Identify which cell holds the provided text, then report its (X, Y) central coordinate. 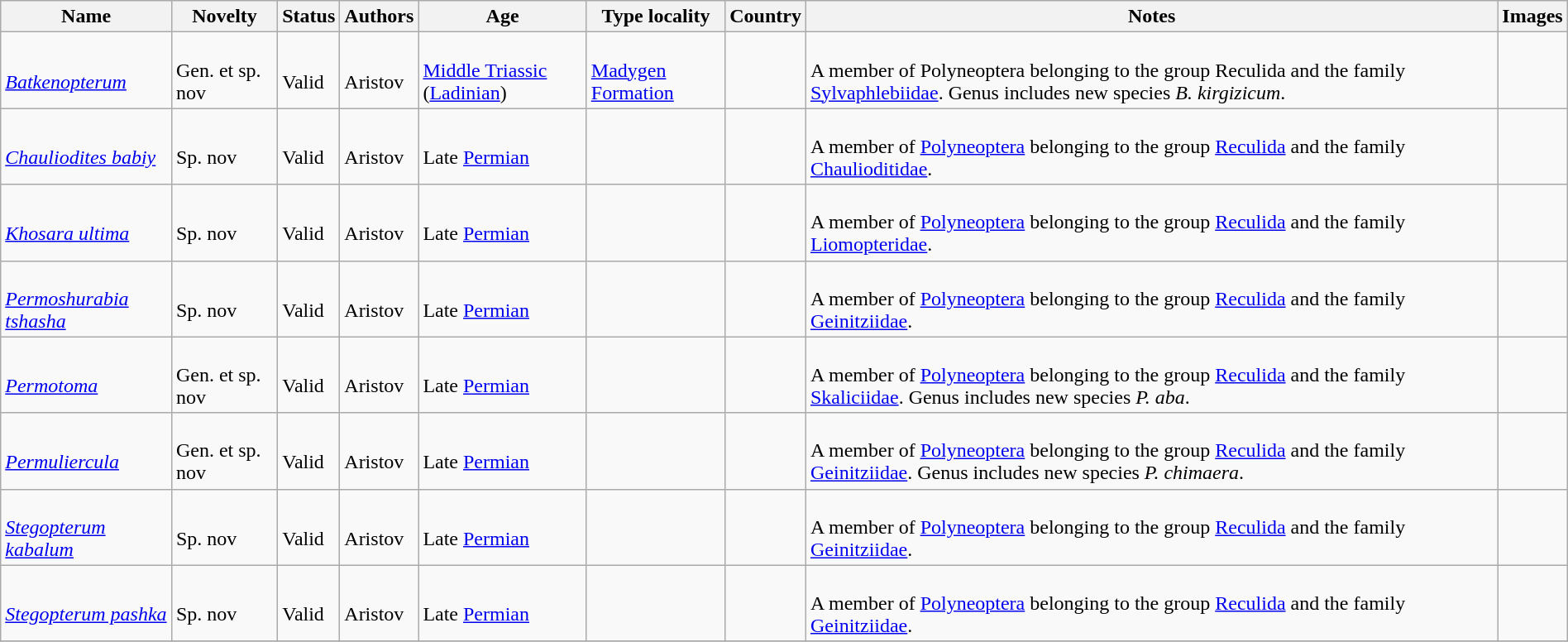
A member of Polyneoptera belonging to the group Reculida and the family Geinitziidae. Genus includes new species P. chimaera. (1151, 451)
Notes (1151, 17)
Age (503, 17)
Name (86, 17)
Permuliercula (86, 451)
A member of Polyneoptera belonging to the group Reculida and the family Skaliciidae. Genus includes new species P. aba. (1151, 375)
Batkenopterum (86, 70)
Stegopterum pashka (86, 603)
Authors (379, 17)
Chauliodites babiy (86, 146)
Country (766, 17)
Status (309, 17)
Novelty (224, 17)
A member of Polyneoptera belonging to the group Reculida and the family Sylvaphlebiidae. Genus includes new species B. kirgizicum. (1151, 70)
Stegopterum kabalum (86, 527)
Madygen Formation (655, 70)
Type locality (655, 17)
A member of Polyneoptera belonging to the group Reculida and the family Chaulioditidae. (1151, 146)
A member of Polyneoptera belonging to the group Reculida and the family Liomopteridae. (1151, 223)
Images (1532, 17)
Khosara ultima (86, 223)
Middle Triassic (Ladinian) (503, 70)
Permoshurabia tshasha (86, 299)
Permotoma (86, 375)
